Extract the [X, Y] coordinate from the center of the cell holding the provided text.  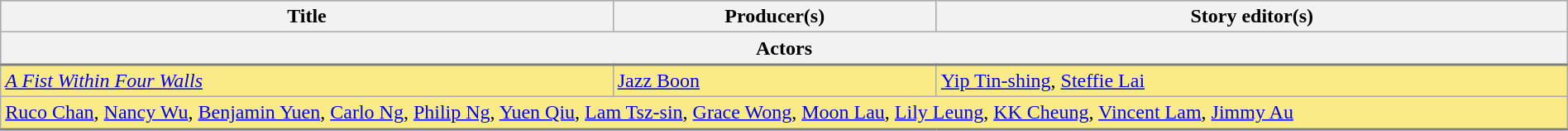
Actors [784, 48]
Producer(s) [774, 17]
Jazz Boon [774, 81]
Story editor(s) [1252, 17]
Yip Tin-shing, Steffie Lai [1252, 81]
Ruco Chan, Nancy Wu, Benjamin Yuen, Carlo Ng, Philip Ng, Yuen Qiu, Lam Tsz-sin, Grace Wong, Moon Lau, Lily Leung, KK Cheung, Vincent Lam, Jimmy Au [784, 113]
Title [307, 17]
A Fist Within Four Walls [307, 81]
